Determine the (X, Y) coordinate at the center of the cell enclosing the given text.  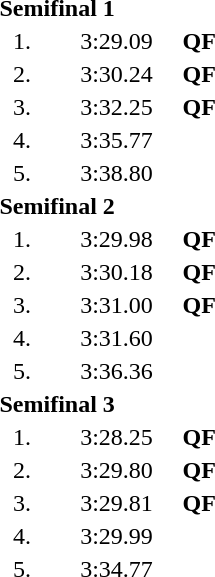
3:29.09 (116, 41)
3:38.80 (116, 173)
3:30.18 (116, 272)
3:32.25 (116, 107)
3:36.36 (116, 371)
3:29.81 (116, 503)
3:29.80 (116, 470)
3:29.98 (116, 239)
3:30.24 (116, 74)
3:35.77 (116, 140)
3:29.99 (116, 536)
3:31.00 (116, 305)
3:28.25 (116, 437)
3:31.60 (116, 338)
